Pinpoint the cell where the given text exists, returning its (X, Y) midpoint coordinate. 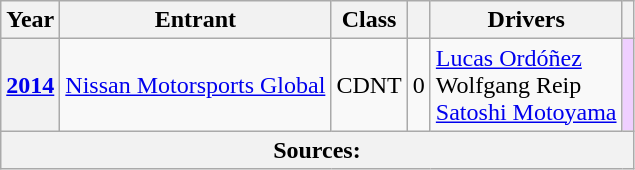
Class (369, 20)
0 (418, 85)
Lucas Ordóñez Wolfgang Reip Satoshi Motoyama (526, 85)
Nissan Motorsports Global (196, 85)
Entrant (196, 20)
Year (30, 20)
2014 (30, 85)
CDNT (369, 85)
Drivers (526, 20)
Sources: (317, 150)
